Capture the cell that displays the provided text and extract its (x, y) central coordinate. 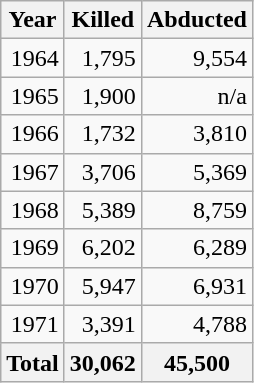
3,706 (102, 172)
6,202 (102, 248)
3,810 (196, 134)
1,900 (102, 96)
1968 (33, 210)
3,391 (102, 324)
1965 (33, 96)
30,062 (102, 362)
1,795 (102, 58)
9,554 (196, 58)
6,931 (196, 286)
Killed (102, 20)
45,500 (196, 362)
1966 (33, 134)
8,759 (196, 210)
1964 (33, 58)
1967 (33, 172)
5,389 (102, 210)
1,732 (102, 134)
5,947 (102, 286)
1971 (33, 324)
1970 (33, 286)
Year (33, 20)
Abducted (196, 20)
n/a (196, 96)
1969 (33, 248)
6,289 (196, 248)
4,788 (196, 324)
Total (33, 362)
5,369 (196, 172)
